From the cell containing the given text, extract its center point as (x, y) coordinate. 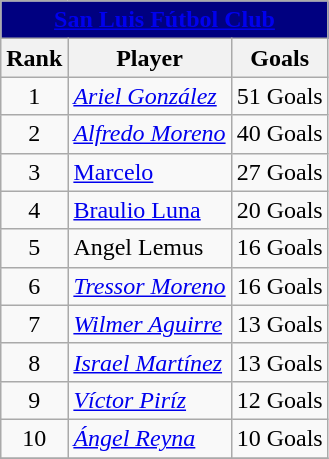
Goals (280, 58)
7 (34, 324)
40 Goals (280, 134)
3 (34, 172)
Marcelo (150, 172)
12 Goals (280, 400)
20 Goals (280, 210)
Víctor Piríz (150, 400)
Ariel González (150, 96)
51 Goals (280, 96)
Ángel Reyna (150, 438)
8 (34, 362)
9 (34, 400)
Player (150, 58)
Rank (34, 58)
Tressor Moreno (150, 286)
San Luis Fútbol Club (164, 20)
6 (34, 286)
4 (34, 210)
Braulio Luna (150, 210)
5 (34, 248)
Alfredo Moreno (150, 134)
Israel Martínez (150, 362)
Angel Lemus (150, 248)
2 (34, 134)
Wilmer Aguirre (150, 324)
1 (34, 96)
27 Goals (280, 172)
10 Goals (280, 438)
10 (34, 438)
